Return [X, Y] of the center of cell containing provided text 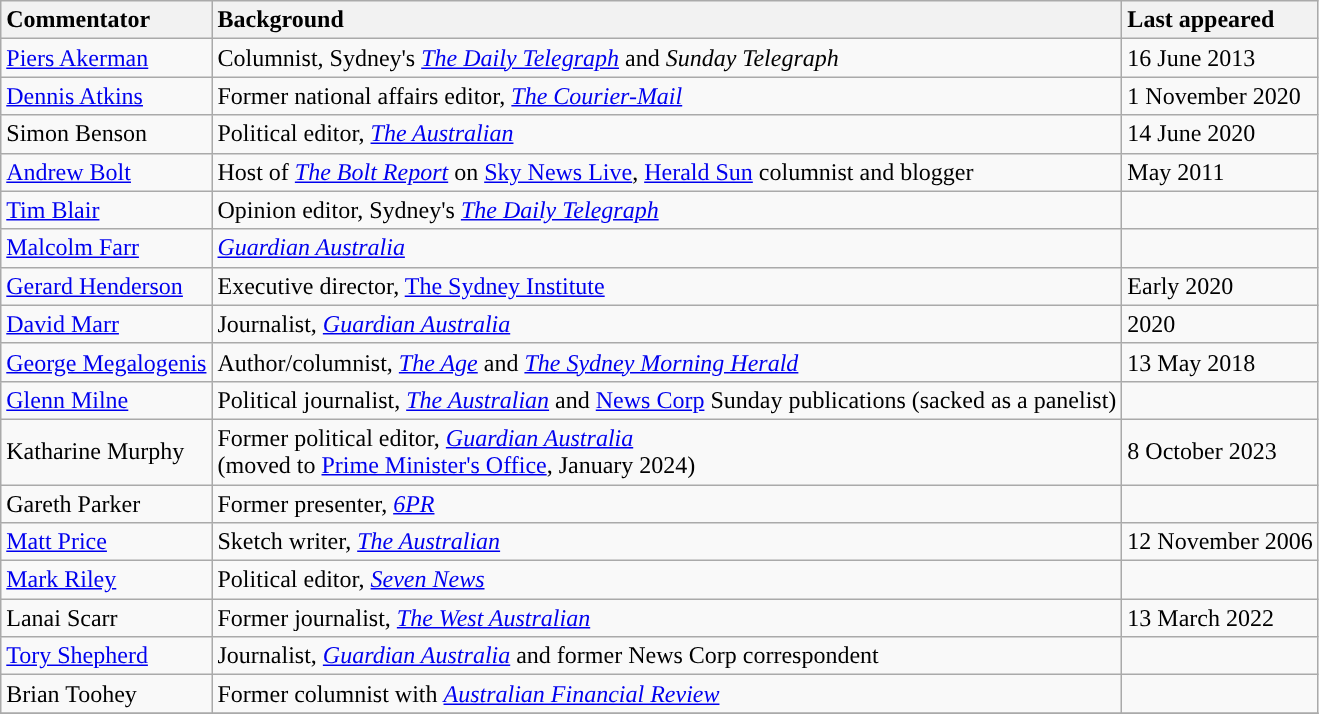
Katharine Murphy [106, 452]
13 March 2022 [1220, 618]
Lanai Scarr [106, 618]
Piers Akerman [106, 58]
Malcolm Farr [106, 248]
Former columnist with Australian Financial Review [667, 694]
David Marr [106, 324]
Gareth Parker [106, 503]
Columnist, Sydney's The Daily Telegraph and Sunday Telegraph [667, 58]
Tory Shepherd [106, 656]
Former national affairs editor, The Courier-Mail [667, 96]
1 November 2020 [1220, 96]
May 2011 [1220, 172]
Sketch writer, The Australian [667, 542]
Commentator [106, 20]
Early 2020 [1220, 286]
Simon Benson [106, 134]
Political editor, The Australian [667, 134]
Journalist, Guardian Australia [667, 324]
Political journalist, The Australian and News Corp Sunday publications (sacked as a panelist) [667, 400]
Matt Price [106, 542]
Dennis Atkins [106, 96]
Brian Toohey [106, 694]
George Megalogenis [106, 362]
Political editor, Seven News [667, 580]
Former presenter, 6PR [667, 503]
2020 [1220, 324]
Mark Riley [106, 580]
Opinion editor, Sydney's The Daily Telegraph [667, 210]
Journalist, Guardian Australia and former News Corp correspondent [667, 656]
Andrew Bolt [106, 172]
Gerard Henderson [106, 286]
Author/columnist, The Age and The Sydney Morning Herald [667, 362]
13 May 2018 [1220, 362]
Executive director, The Sydney Institute [667, 286]
14 June 2020 [1220, 134]
12 November 2006 [1220, 542]
Background [667, 20]
Former political editor, Guardian Australia(moved to Prime Minister's Office, January 2024) [667, 452]
Former journalist, The West Australian [667, 618]
Last appeared [1220, 20]
Glenn Milne [106, 400]
8 October 2023 [1220, 452]
16 June 2013 [1220, 58]
Guardian Australia [667, 248]
Tim Blair [106, 210]
Host of The Bolt Report on Sky News Live, Herald Sun columnist and blogger [667, 172]
